Determine the (x, y) coordinate at the center of the cell enclosing the given text.  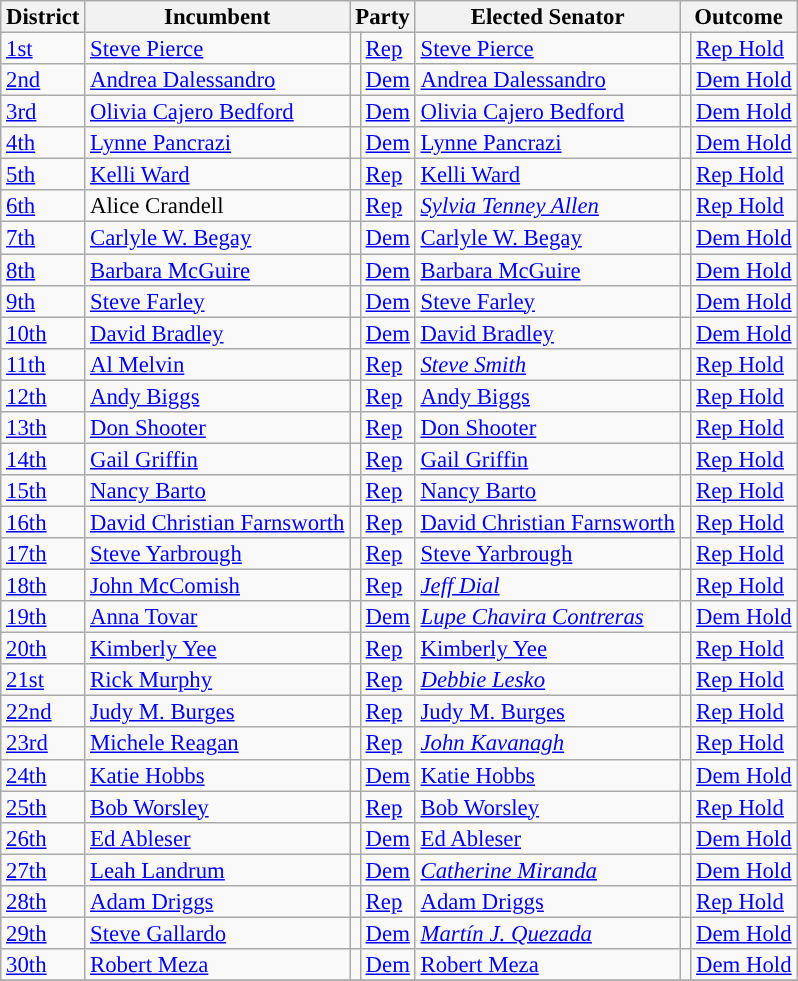
Al Melvin (218, 364)
Michele Reagan (218, 744)
30th (43, 965)
19th (43, 617)
Debbie Lesko (548, 680)
8th (43, 270)
Rick Murphy (218, 680)
9th (43, 301)
6th (43, 206)
1st (43, 49)
Party (382, 17)
16th (43, 522)
11th (43, 364)
Catherine Miranda (548, 870)
25th (43, 807)
17th (43, 554)
10th (43, 333)
Elected Senator (548, 17)
2nd (43, 80)
John Kavanagh (548, 744)
Outcome (738, 17)
Alice Crandell (218, 206)
20th (43, 649)
Lupe Chavira Contreras (548, 617)
7th (43, 238)
28th (43, 902)
Incumbent (218, 17)
27th (43, 870)
Anna Tovar (218, 617)
24th (43, 775)
29th (43, 933)
13th (43, 428)
Leah Landrum (218, 870)
3rd (43, 112)
Sylvia Tenney Allen (548, 206)
21st (43, 680)
26th (43, 838)
5th (43, 175)
Martín J. Quezada (548, 933)
4th (43, 143)
Steve Gallardo (218, 933)
15th (43, 491)
18th (43, 586)
12th (43, 396)
23rd (43, 744)
14th (43, 459)
22nd (43, 712)
John McComish (218, 586)
District (43, 17)
Steve Smith (548, 364)
Jeff Dial (548, 586)
